Return [X, Y] of the center of cell containing provided text 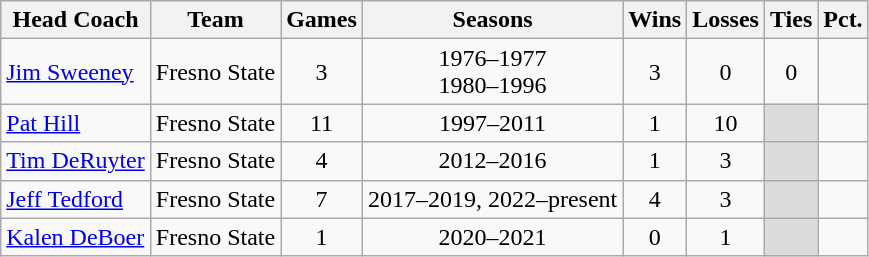
2017–2019, 2022–present [492, 199]
Games [322, 20]
2020–2021 [492, 237]
2012–2016 [492, 161]
Losses [726, 20]
Pct. [843, 20]
Pat Hill [76, 123]
Kalen DeBoer [76, 237]
Jeff Tedford [76, 199]
Tim DeRuyter [76, 161]
10 [726, 123]
Head Coach [76, 20]
11 [322, 123]
Ties [790, 20]
Jim Sweeney [76, 72]
1976–19771980–1996 [492, 72]
7 [322, 199]
Seasons [492, 20]
Team [215, 20]
1997–2011 [492, 123]
Wins [655, 20]
